Scan for the cell matching the given text and deliver its [X, Y] coordinate at center. 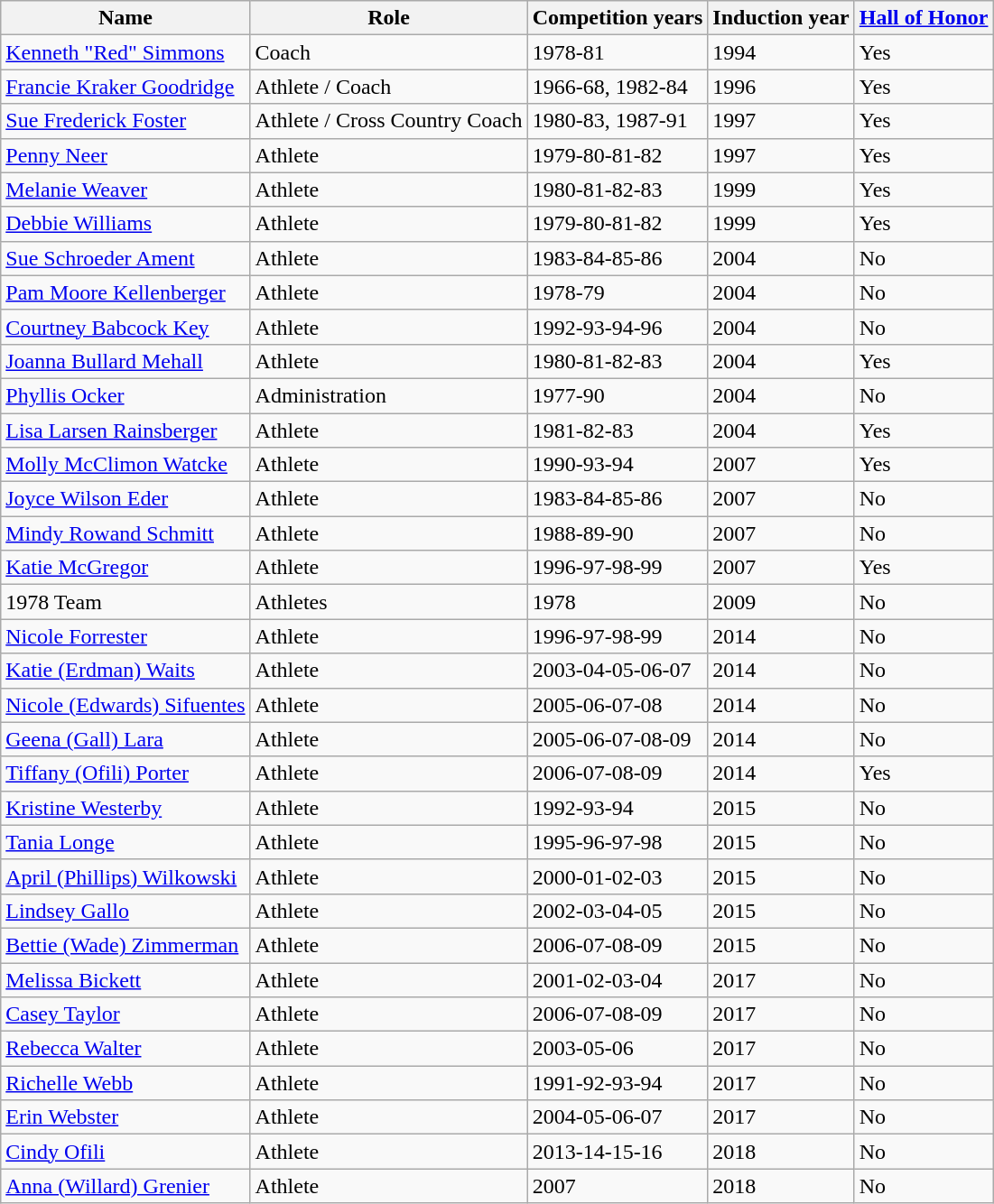
1978 [618, 602]
Athletes [388, 602]
1992-93-94-96 [618, 327]
Tania Longe [125, 842]
2000-01-02-03 [618, 876]
1992-93-94 [618, 808]
Mindy Rowand Schmitt [125, 533]
1981-82-83 [618, 431]
2001-02-03-04 [618, 979]
Coach [388, 52]
Katie (Erdman) Waits [125, 671]
Name [125, 18]
1996 [781, 87]
Courtney Babcock Key [125, 327]
Induction year [781, 18]
1994 [781, 52]
April (Phillips) Wilkowski [125, 876]
2003-05-06 [618, 1049]
1980-83, 1987-91 [618, 121]
2004-05-06-07 [618, 1117]
Cindy Ofili [125, 1152]
Role [388, 18]
2005-06-07-08 [618, 705]
2013-14-15-16 [618, 1152]
Rebecca Walter [125, 1049]
Katie McGregor [125, 568]
1978-79 [618, 292]
2003-04-05-06-07 [618, 671]
Richelle Webb [125, 1083]
Administration [388, 395]
Sue Schroeder Ament [125, 258]
Joanna Bullard Mehall [125, 361]
Nicole Forrester [125, 636]
1990-93-94 [618, 465]
Francie Kraker Goodridge [125, 87]
Kenneth "Red" Simmons [125, 52]
Tiffany (Ofili) Porter [125, 773]
Lindsey Gallo [125, 911]
Athlete / Cross Country Coach [388, 121]
1978-81 [618, 52]
Melanie Weaver [125, 190]
1991-92-93-94 [618, 1083]
Bettie (Wade) Zimmerman [125, 945]
Pam Moore Kellenberger [125, 292]
Erin Webster [125, 1117]
Casey Taylor [125, 1014]
Melissa Bickett [125, 979]
Hall of Honor [924, 18]
2005-06-07-08-09 [618, 739]
Penny Neer [125, 155]
Anna (Willard) Grenier [125, 1186]
Sue Frederick Foster [125, 121]
1966-68, 1982-84 [618, 87]
2002-03-04-05 [618, 911]
Lisa Larsen Rainsberger [125, 431]
Joyce Wilson Eder [125, 499]
1995-96-97-98 [618, 842]
Athlete / Coach [388, 87]
Kristine Westerby [125, 808]
Competition years [618, 18]
Molly McClimon Watcke [125, 465]
Geena (Gall) Lara [125, 739]
2009 [781, 602]
1978 Team [125, 602]
Phyllis Ocker [125, 395]
1988-89-90 [618, 533]
Debbie Williams [125, 224]
Nicole (Edwards) Sifuentes [125, 705]
1977-90 [618, 395]
